Pinpoint the cell where the given text exists, returning its [X, Y] midpoint coordinate. 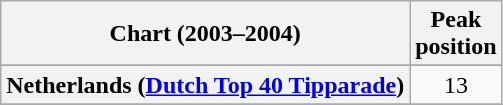
13 [456, 85]
Netherlands (Dutch Top 40 Tipparade) [206, 85]
Chart (2003–2004) [206, 34]
Peakposition [456, 34]
